Extract the (X, Y) coordinate from the center of the cell holding the provided text.  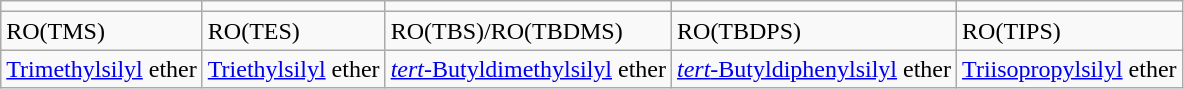
RO(TBS)/RO(TBDMS) (528, 31)
RO(TBDPS) (814, 31)
Trimethylsilyl ether (102, 69)
tert-Butyldimethylsilyl ether (528, 69)
tert-Butyldiphenylsilyl ether (814, 69)
RO(TES) (294, 31)
Triisopropylsilyl ether (1070, 69)
Triethylsilyl ether (294, 69)
RO(TIPS) (1070, 31)
RO(TMS) (102, 31)
